Scan for the cell matching the given text and deliver its (x, y) coordinate at center. 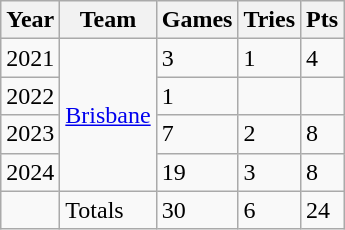
2023 (30, 134)
Team (108, 20)
30 (197, 210)
Pts (322, 20)
Games (197, 20)
2024 (30, 172)
Tries (270, 20)
Year (30, 20)
2 (270, 134)
Totals (108, 210)
Brisbane (108, 115)
4 (322, 58)
7 (197, 134)
24 (322, 210)
2022 (30, 96)
6 (270, 210)
2021 (30, 58)
19 (197, 172)
